Identify which cell holds the provided text, then report its (X, Y) central coordinate. 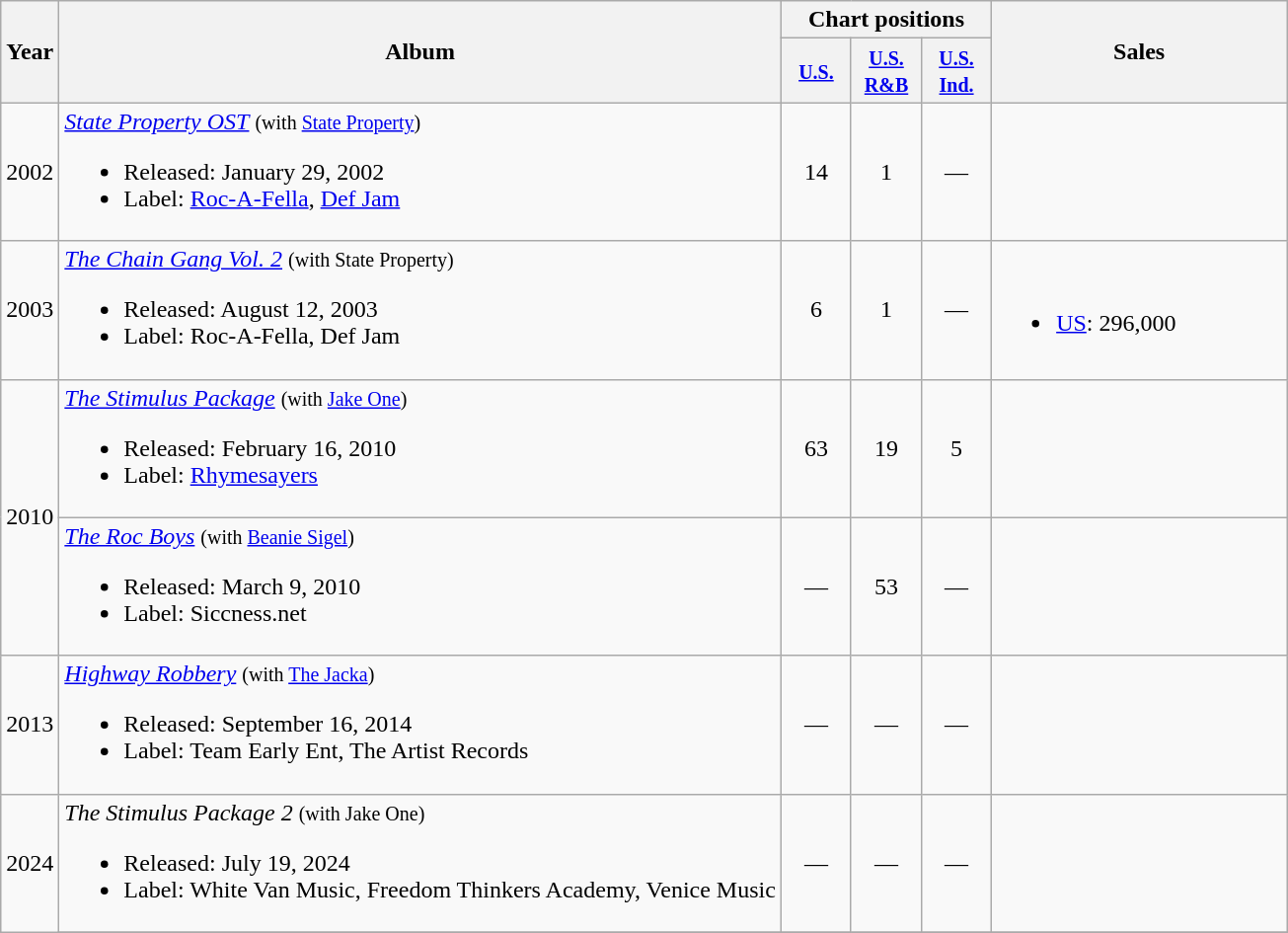
The Roc Boys (with Beanie Sigel)Released: March 9, 2010Label: Siccness.net (420, 586)
U.S. Ind. (957, 71)
19 (886, 448)
2002 (30, 172)
Chart positions (886, 20)
The Stimulus Package (with Jake One)Released: February 16, 2010Label: Rhymesayers (420, 448)
63 (815, 448)
U.S. R&B (886, 71)
The Chain Gang Vol. 2 (with State Property)Released: August 12, 2003Label: Roc-A-Fella, Def Jam (420, 310)
53 (886, 586)
U.S. (815, 71)
Sales (1139, 51)
2024 (30, 863)
5 (957, 448)
The Stimulus Package 2 (with Jake One)Released: July 19, 2024Label: White Van Music, Freedom Thinkers Academy, Venice Music (420, 863)
14 (815, 172)
Highway Robbery (with The Jacka)Released: September 16, 2014Label: Team Early Ent, The Artist Records (420, 725)
US: 296,000 (1139, 310)
2010 (30, 517)
6 (815, 310)
2013 (30, 725)
Album (420, 51)
2003 (30, 310)
State Property OST (with State Property)Released: January 29, 2002Label: Roc-A-Fella, Def Jam (420, 172)
Year (30, 51)
